Return the [X, Y] coordinate for the center point of the cell that contains the specified text.  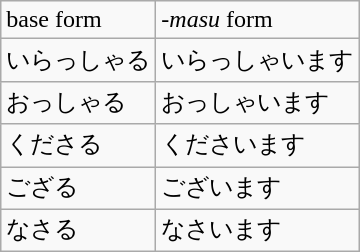
いらっしゃる [78, 60]
ござる [78, 188]
くださる [78, 146]
くださいます [258, 146]
おっしゃいます [258, 102]
-masu form [258, 20]
いらっしゃいます [258, 60]
base form [78, 20]
おっしゃる [78, 102]
ございます [258, 188]
なさいます [258, 230]
なさる [78, 230]
